Locate the cell with the specified text and output its (x, y) center coordinate. 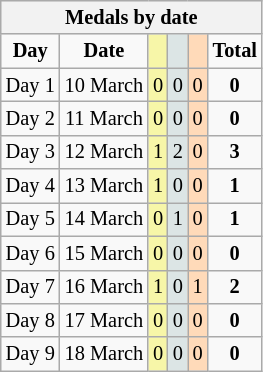
Day 1 (30, 85)
Day 4 (30, 186)
Day 9 (30, 354)
13 March (104, 186)
Day 3 (30, 152)
Medals by date (132, 17)
11 March (104, 118)
12 March (104, 152)
Day (30, 51)
Day 8 (30, 320)
18 March (104, 354)
3 (235, 152)
17 March (104, 320)
Day 2 (30, 118)
Total (235, 51)
Day 7 (30, 287)
14 March (104, 219)
Day 6 (30, 253)
Date (104, 51)
16 March (104, 287)
10 March (104, 85)
Day 5 (30, 219)
15 March (104, 253)
